Return the [X, Y] coordinate for the center point of the cell that contains the specified text.  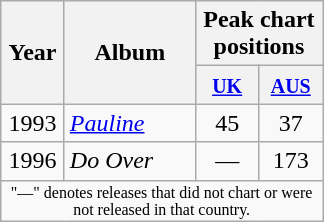
Do Over [130, 161]
"—" denotes releases that did not chart or were not released in that country. [162, 200]
173 [291, 161]
37 [291, 123]
45 [227, 123]
1996 [33, 161]
Album [130, 52]
1993 [33, 123]
UK [227, 85]
Peak chart positions [258, 34]
— [227, 161]
Year [33, 52]
Pauline [130, 123]
AUS [291, 85]
